From the cell containing the given text, extract its center point as [x, y] coordinate. 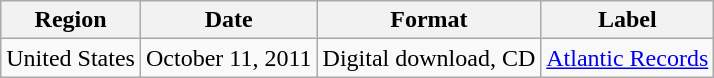
Atlantic Records [628, 58]
October 11, 2011 [228, 58]
Region [71, 20]
Label [628, 20]
Date [228, 20]
Digital download, CD [429, 58]
Format [429, 20]
United States [71, 58]
